Output the [x, y] coordinate of the center of the cell containing the given text.  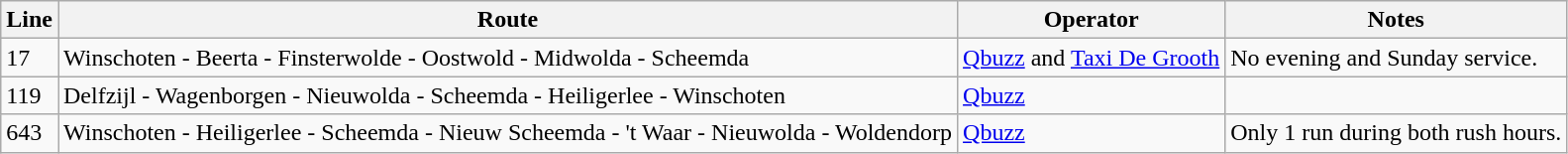
Winschoten - Beerta - Finsterwolde - Oostwold - Midwolda - Scheemda [507, 58]
Delfzijl - Wagenborgen - Nieuwolda - Scheemda - Heiligerlee - Winschoten [507, 95]
Line [30, 20]
Notes [1397, 20]
Only 1 run during both rush hours. [1397, 133]
Route [507, 20]
Qbuzz and Taxi De Grooth [1092, 58]
Winschoten - Heiligerlee - Scheemda - Nieuw Scheemda - 't Waar - Nieuwolda - Woldendorp [507, 133]
Operator [1092, 20]
119 [30, 95]
643 [30, 133]
17 [30, 58]
No evening and Sunday service. [1397, 58]
